Provide the (x, y) coordinate of the cell's center where the given text is located.  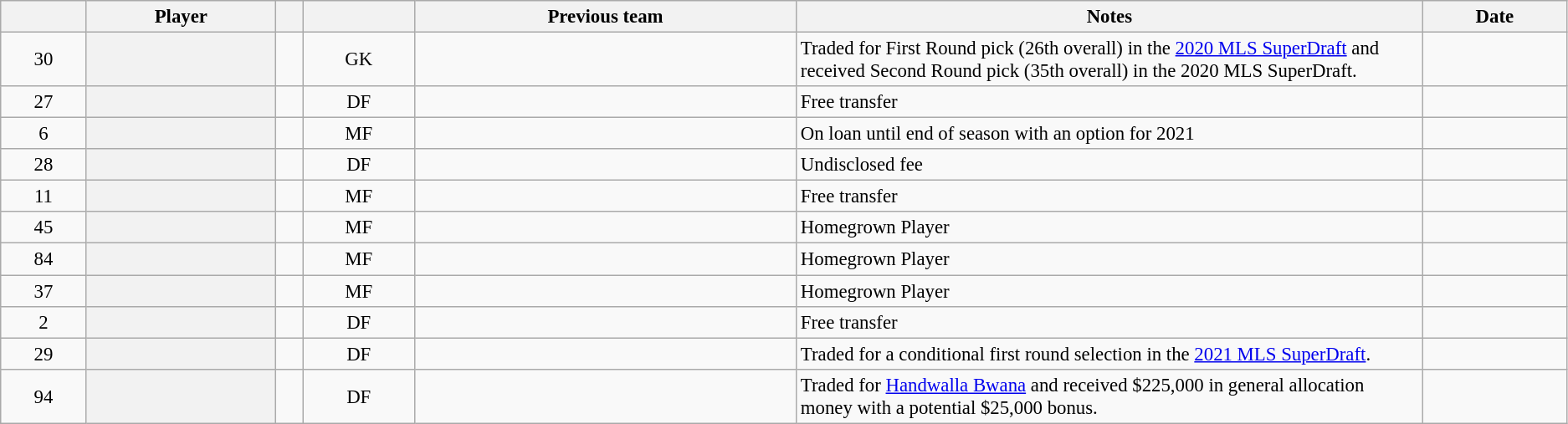
6 (44, 134)
11 (44, 197)
Notes (1109, 17)
30 (44, 60)
29 (44, 354)
84 (44, 259)
Previous team (605, 17)
Traded for First Round pick (26th overall) in the 2020 MLS SuperDraft and received Second Round pick (35th overall) in the 2020 MLS SuperDraft. (1109, 60)
Date (1494, 17)
2 (44, 322)
On loan until end of season with an option for 2021 (1109, 134)
Undisclosed fee (1109, 165)
37 (44, 291)
GK (358, 60)
94 (44, 396)
Traded for Handwalla Bwana and received $225,000 in general allocation money with a potential $25,000 bonus. (1109, 396)
45 (44, 228)
Player (181, 17)
28 (44, 165)
Traded for a conditional first round selection in the 2021 MLS SuperDraft. (1109, 354)
27 (44, 102)
